Provide the [X, Y] coordinate of the cell's center where the given text is located.  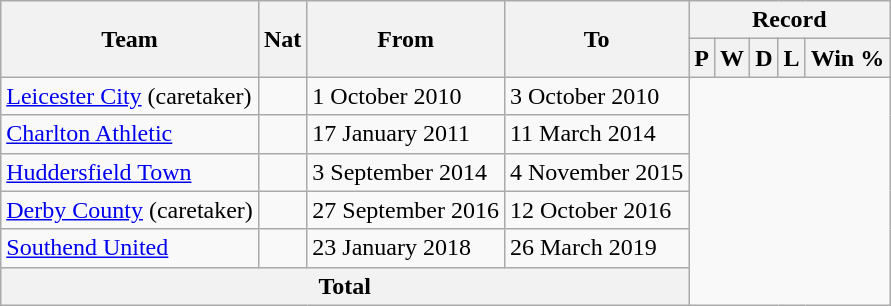
To [596, 39]
Total [345, 286]
Win % [848, 58]
Nat [282, 39]
Huddersfield Town [130, 172]
27 September 2016 [406, 210]
23 January 2018 [406, 248]
4 November 2015 [596, 172]
17 January 2011 [406, 134]
W [732, 58]
12 October 2016 [596, 210]
D [764, 58]
Team [130, 39]
P [702, 58]
3 October 2010 [596, 96]
L [792, 58]
11 March 2014 [596, 134]
Southend United [130, 248]
Record [790, 20]
Leicester City (caretaker) [130, 96]
26 March 2019 [596, 248]
1 October 2010 [406, 96]
Charlton Athletic [130, 134]
3 September 2014 [406, 172]
From [406, 39]
Derby County (caretaker) [130, 210]
